Search for the cell housing the specified text and yield its (x, y) center coordinate. 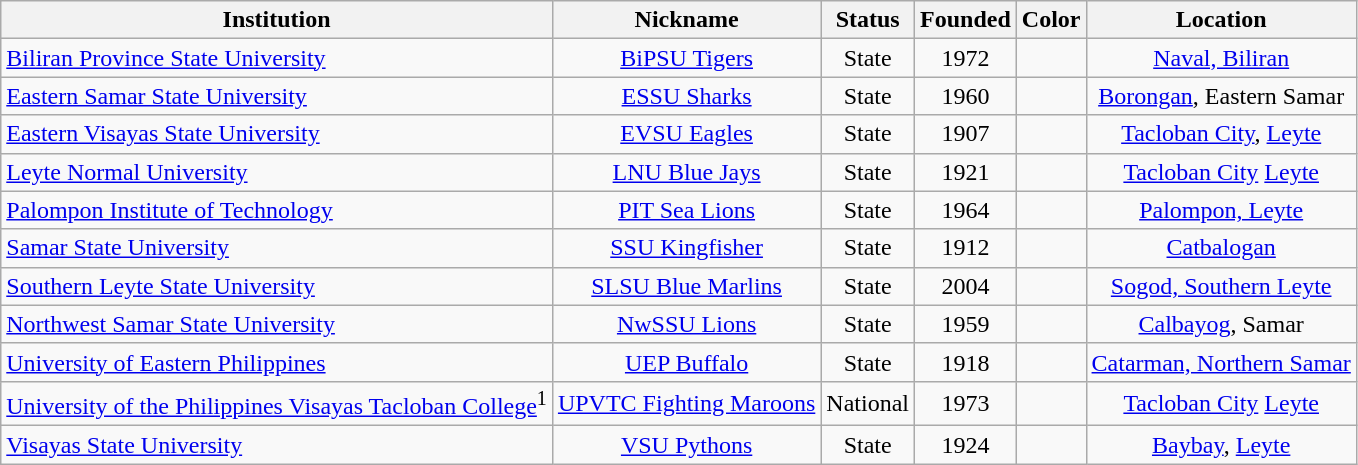
2004 (966, 286)
Calbayog, Samar (1221, 324)
University of Eastern Philippines (277, 362)
ESSU Sharks (686, 96)
Color (1051, 20)
EVSU Eagles (686, 134)
Visayas State University (277, 445)
Founded (966, 20)
1959 (966, 324)
Status (868, 20)
1973 (966, 404)
Palompon Institute of Technology (277, 210)
Leyte Normal University (277, 172)
UEP Buffalo (686, 362)
Samar State University (277, 248)
1921 (966, 172)
Borongan, Eastern Samar (1221, 96)
1912 (966, 248)
1907 (966, 134)
Catarman, Northern Samar (1221, 362)
Eastern Visayas State University (277, 134)
Eastern Samar State University (277, 96)
Northwest Samar State University (277, 324)
Tacloban City, Leyte (1221, 134)
Biliran Province State University (277, 58)
NwSSU Lions (686, 324)
1964 (966, 210)
Nickname (686, 20)
1918 (966, 362)
Sogod, Southern Leyte (1221, 286)
Location (1221, 20)
LNU Blue Jays (686, 172)
Southern Leyte State University (277, 286)
SLSU Blue Marlins (686, 286)
Catbalogan (1221, 248)
National (868, 404)
1924 (966, 445)
UPVTC Fighting Maroons (686, 404)
1972 (966, 58)
BiPSU Tigers (686, 58)
Palompon, Leyte (1221, 210)
1960 (966, 96)
PIT Sea Lions (686, 210)
University of the Philippines Visayas Tacloban College1 (277, 404)
Naval, Biliran (1221, 58)
VSU Pythons (686, 445)
Baybay, Leyte (1221, 445)
Institution (277, 20)
SSU Kingfisher (686, 248)
